Search for the cell housing the specified text and yield its (X, Y) center coordinate. 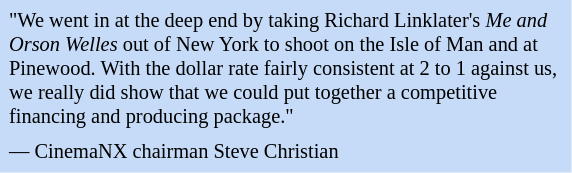
— CinemaNX chairman Steve Christian (286, 152)
